Determine the [x, y] coordinate at the center of the cell enclosing the given text.  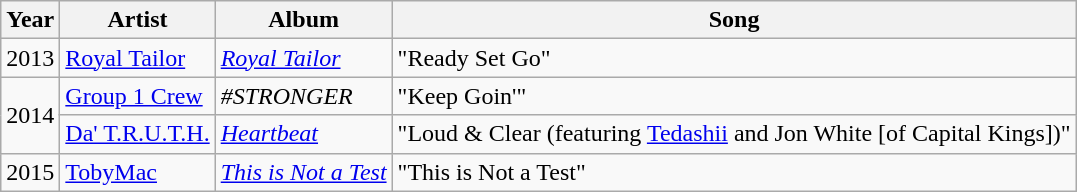
2014 [30, 115]
This is Not a Test [304, 172]
"This is Not a Test" [734, 172]
Song [734, 20]
2015 [30, 172]
2013 [30, 58]
Album [304, 20]
#STRONGER [304, 96]
"Keep Goin'" [734, 96]
"Ready Set Go" [734, 58]
"Loud & Clear (featuring Tedashii and Jon White [of Capital Kings])" [734, 134]
Artist [138, 20]
Da' T.R.U.T.H. [138, 134]
Group 1 Crew [138, 96]
Year [30, 20]
Heartbeat [304, 134]
TobyMac [138, 172]
